Capture the cell that displays the provided text and extract its [X, Y] central coordinate. 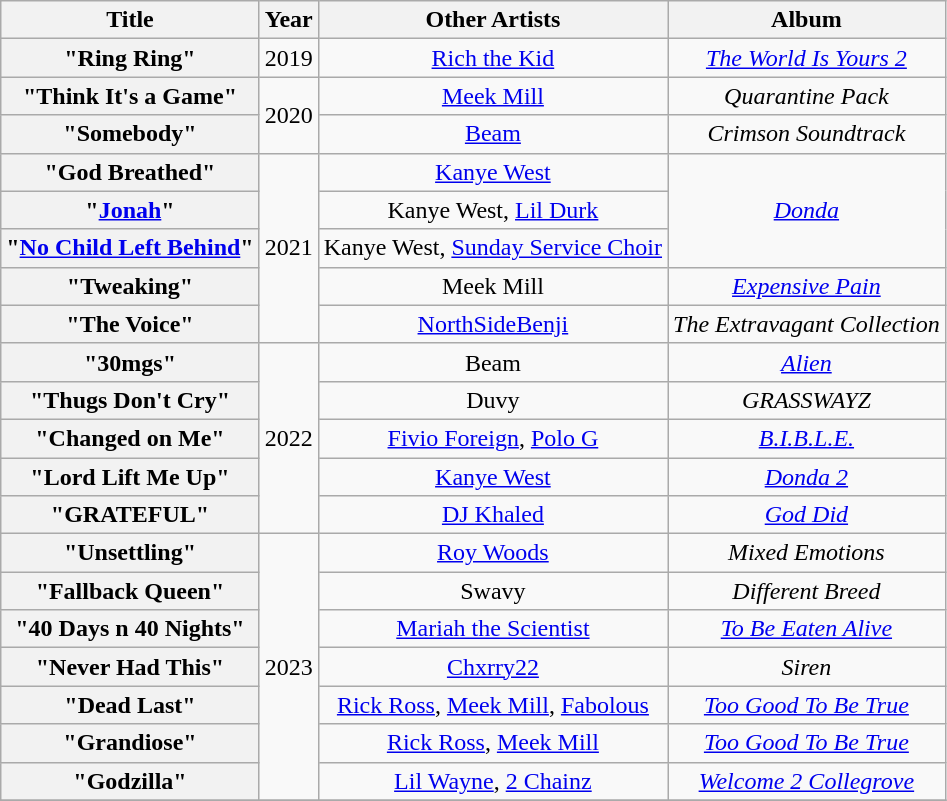
NorthSideBenji [492, 324]
"Jonah" [130, 210]
2019 [288, 58]
"40 Days n 40 Nights" [130, 629]
Welcome 2 Collegrove [807, 781]
"Unsettling" [130, 553]
"Somebody" [130, 134]
Roy Woods [492, 553]
2023 [288, 667]
"Never Had This" [130, 667]
Kanye West, Sunday Service Choir [492, 248]
Siren [807, 667]
Donda 2 [807, 477]
Quarantine Pack [807, 96]
Expensive Pain [807, 286]
The World Is Yours 2 [807, 58]
Lil Wayne, 2 Chainz [492, 781]
"Think It's a Game" [130, 96]
"Lord Lift Me Up" [130, 477]
Fivio Foreign, Polo G [492, 438]
"Grandiose" [130, 743]
Donda [807, 210]
Different Breed [807, 591]
"Changed on Me" [130, 438]
The Extravagant Collection [807, 324]
"Thugs Don't Cry" [130, 400]
"Fallback Queen" [130, 591]
Rick Ross, Meek Mill [492, 743]
DJ Khaled [492, 515]
2022 [288, 438]
To Be Eaten Alive [807, 629]
Title [130, 20]
"No Child Left Behind" [130, 248]
"The Voice" [130, 324]
Year [288, 20]
Album [807, 20]
"Ring Ring" [130, 58]
Mixed Emotions [807, 553]
GRASSWAYZ [807, 400]
God Did [807, 515]
Alien [807, 362]
Duvy [492, 400]
"God Breathed" [130, 172]
"Tweaking" [130, 286]
2021 [288, 248]
Chxrry22 [492, 667]
Kanye West, Lil Durk [492, 210]
Rick Ross, Meek Mill, Fabolous [492, 705]
"30mgs" [130, 362]
Rich the Kid [492, 58]
"Dead Last" [130, 705]
Swavy [492, 591]
"GRATEFUL" [130, 515]
2020 [288, 115]
Crimson Soundtrack [807, 134]
B.I.B.L.E. [807, 438]
Mariah the Scientist [492, 629]
"Godzilla" [130, 781]
Other Artists [492, 20]
